Locate the cell with the specified text and output its [X, Y] center coordinate. 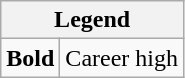
Bold [30, 58]
Career high [122, 58]
Legend [92, 20]
